Return the [X, Y] coordinate for the center point of the cell that contains the specified text.  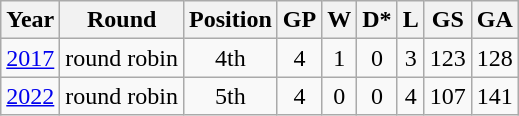
2017 [30, 58]
Position [231, 20]
4th [231, 58]
Year [30, 20]
123 [448, 58]
107 [448, 96]
2022 [30, 96]
128 [494, 58]
GS [448, 20]
5th [231, 96]
GP [299, 20]
L [410, 20]
W [340, 20]
D* [377, 20]
3 [410, 58]
1 [340, 58]
141 [494, 96]
Round [122, 20]
GA [494, 20]
